Pinpoint the cell where the given text exists, returning its (x, y) midpoint coordinate. 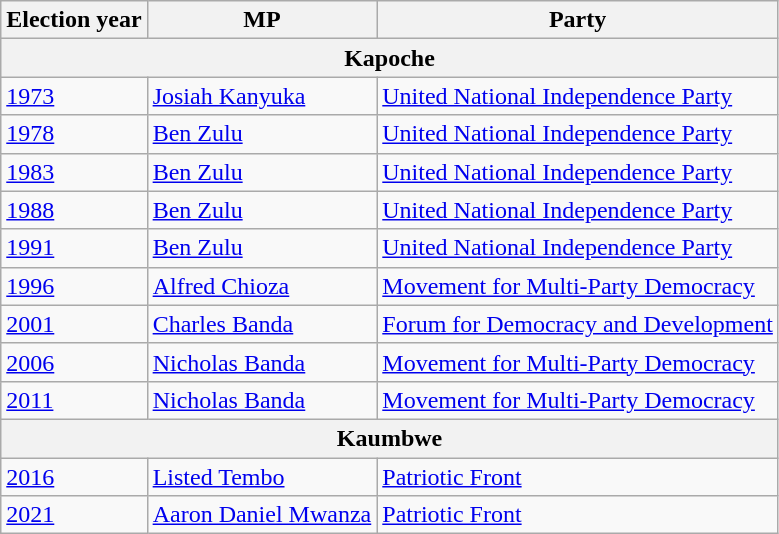
1978 (74, 134)
Josiah Kanyuka (262, 96)
1973 (74, 96)
Forum for Democracy and Development (578, 324)
1983 (74, 172)
Kapoche (390, 58)
MP (262, 20)
Party (578, 20)
Election year (74, 20)
2016 (74, 477)
1991 (74, 248)
1988 (74, 210)
2011 (74, 400)
2001 (74, 324)
2006 (74, 362)
Alfred Chioza (262, 286)
Charles Banda (262, 324)
Listed Tembo (262, 477)
Kaumbwe (390, 438)
1996 (74, 286)
Aaron Daniel Mwanza (262, 515)
2021 (74, 515)
